Pinpoint the cell where the given text exists, returning its [x, y] midpoint coordinate. 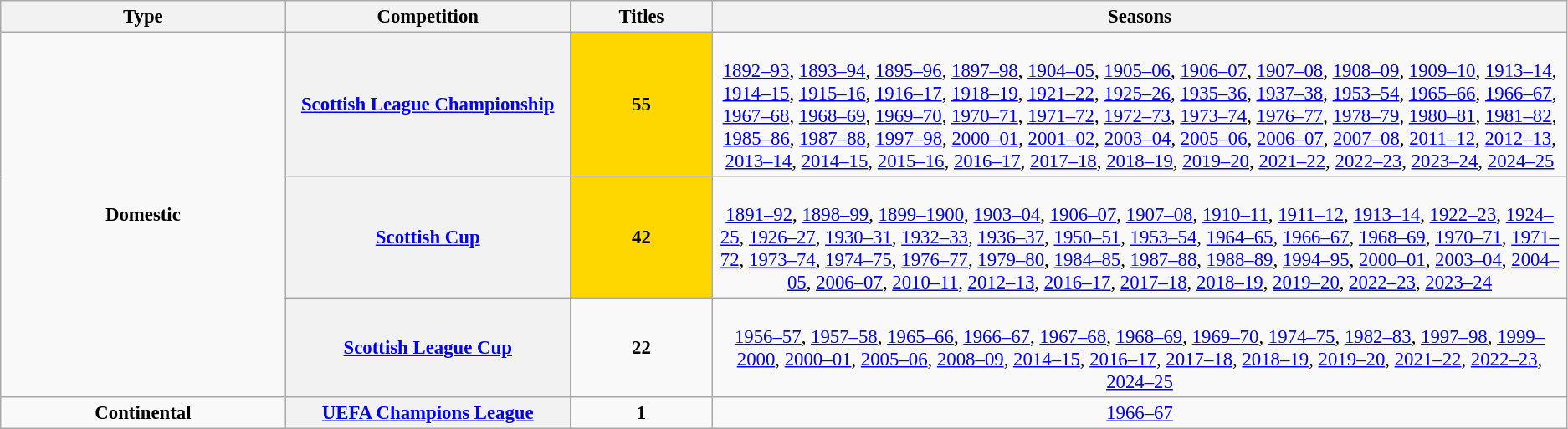
1 [641, 413]
42 [641, 237]
55 [641, 105]
Type [143, 17]
Scottish League Cup [428, 348]
Titles [641, 17]
Competition [428, 17]
Seasons [1140, 17]
1966–67 [1140, 413]
Domestic [143, 216]
UEFA Champions League [428, 413]
Continental [143, 413]
Scottish Cup [428, 237]
22 [641, 348]
Scottish League Championship [428, 105]
